From the cell containing the given text, extract its center point as (x, y) coordinate. 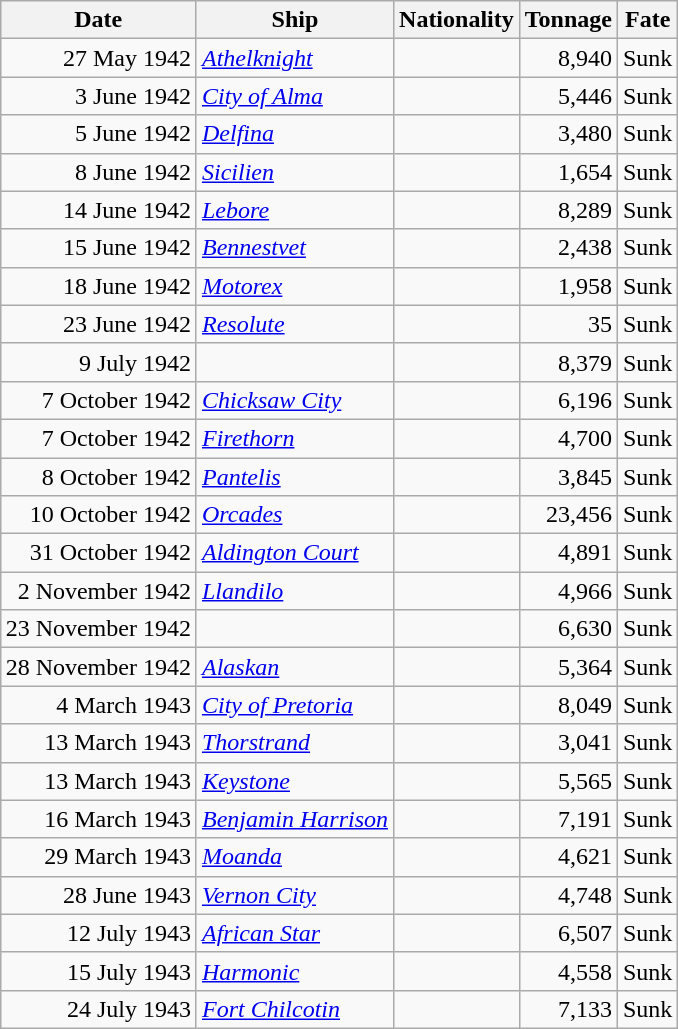
5,446 (568, 96)
Lebore (294, 210)
Keystone (294, 781)
Alaskan (294, 667)
12 July 1943 (98, 933)
15 July 1943 (98, 971)
3,041 (568, 743)
5 June 1942 (98, 134)
Ship (294, 20)
23,456 (568, 515)
6,507 (568, 933)
Chicksaw City (294, 400)
Firethorn (294, 438)
18 June 1942 (98, 286)
4,748 (568, 895)
3 June 1942 (98, 96)
Tonnage (568, 20)
6,630 (568, 629)
15 June 1942 (98, 248)
African Star (294, 933)
35 (568, 324)
Sicilien (294, 172)
Aldington Court (294, 553)
City of Alma (294, 96)
23 November 1942 (98, 629)
3,480 (568, 134)
9 July 1942 (98, 362)
Delfina (294, 134)
8,289 (568, 210)
5,565 (568, 781)
Resolute (294, 324)
6,196 (568, 400)
1,958 (568, 286)
14 June 1942 (98, 210)
8,049 (568, 705)
Fate (647, 20)
Vernon City (294, 895)
4,700 (568, 438)
2,438 (568, 248)
Moanda (294, 857)
Benjamin Harrison (294, 819)
27 May 1942 (98, 58)
Harmonic (294, 971)
4,966 (568, 591)
Fort Chilcotin (294, 1009)
1,654 (568, 172)
Pantelis (294, 477)
Thorstrand (294, 743)
8,940 (568, 58)
24 July 1943 (98, 1009)
16 March 1943 (98, 819)
28 November 1942 (98, 667)
8 June 1942 (98, 172)
Bennestvet (294, 248)
Motorex (294, 286)
8,379 (568, 362)
28 June 1943 (98, 895)
23 June 1942 (98, 324)
4,621 (568, 857)
2 November 1942 (98, 591)
Nationality (457, 20)
Date (98, 20)
29 March 1943 (98, 857)
31 October 1942 (98, 553)
4,891 (568, 553)
4,558 (568, 971)
Athelknight (294, 58)
Orcades (294, 515)
8 October 1942 (98, 477)
Llandilo (294, 591)
7,133 (568, 1009)
5,364 (568, 667)
7,191 (568, 819)
3,845 (568, 477)
4 March 1943 (98, 705)
City of Pretoria (294, 705)
10 October 1942 (98, 515)
